Scan for the cell matching the given text and deliver its (x, y) coordinate at center. 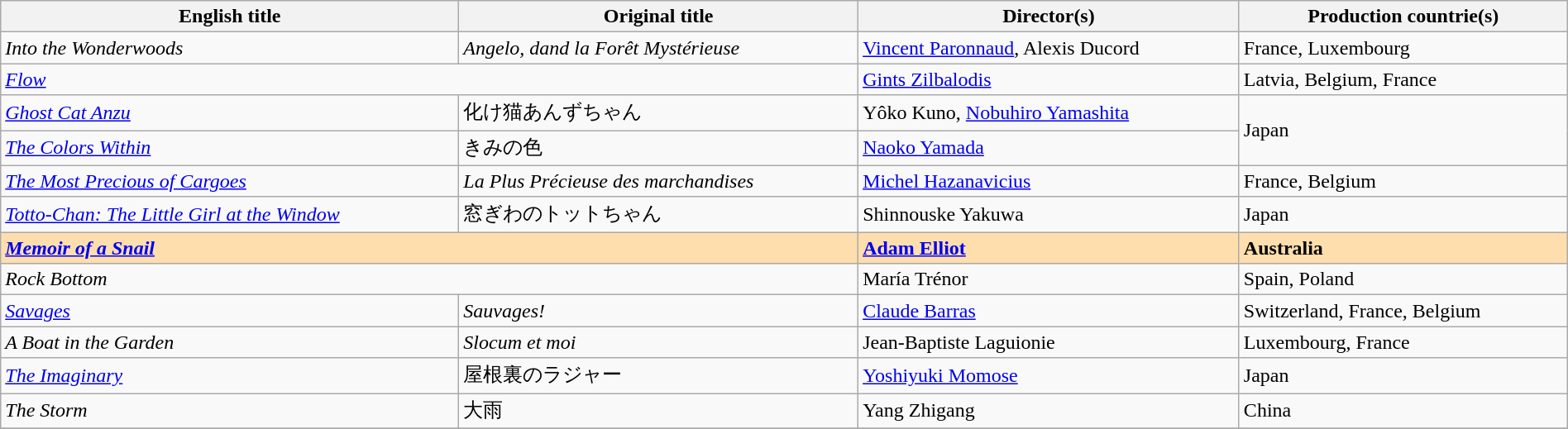
Adam Elliot (1049, 248)
China (1403, 412)
Switzerland, France, Belgium (1403, 311)
Gints Zilbalodis (1049, 79)
大雨 (658, 412)
María Trénor (1049, 279)
La Plus Précieuse des marchandises (658, 181)
Luxembourg, France (1403, 342)
Sauvages! (658, 311)
Angelo, dand la Forêt Mystérieuse (658, 48)
Memoir of a Snail (430, 248)
Production countrie(s) (1403, 17)
Yôko Kuno, Nobuhiro Yamashita (1049, 112)
Yang Zhigang (1049, 412)
France, Luxembourg (1403, 48)
Vincent Paronnaud, Alexis Ducord (1049, 48)
Flow (430, 79)
The Storm (230, 412)
Ghost Cat Anzu (230, 112)
Yoshiyuki Momose (1049, 375)
Claude Barras (1049, 311)
A Boat in the Garden (230, 342)
Naoko Yamada (1049, 149)
屋根裏のラジャー (658, 375)
The Colors Within (230, 149)
Into the Wonderwoods (230, 48)
Rock Bottom (430, 279)
Original title (658, 17)
Australia (1403, 248)
The Most Precious of Cargoes (230, 181)
Latvia, Belgium, France (1403, 79)
France, Belgium (1403, 181)
きみの色 (658, 149)
化け猫あんずちゃん (658, 112)
Jean-Baptiste Laguionie (1049, 342)
Totto-Chan: The Little Girl at the Window (230, 215)
Spain, Poland (1403, 279)
English title (230, 17)
窓ぎわのトットちゃん (658, 215)
Savages (230, 311)
Shinnouske Yakuwa (1049, 215)
Slocum et moi (658, 342)
The Imaginary (230, 375)
Michel Hazanavicius (1049, 181)
Director(s) (1049, 17)
